For the text-containing cell, return its midpoint in (X, Y) coordinate format. 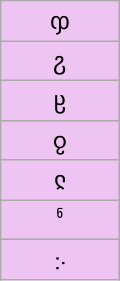
ჼ (60, 220)
ჶ (60, 21)
ჺ (60, 180)
ჷ (60, 61)
ჸ (60, 100)
჻ (60, 260)
ჹ (60, 140)
